Search for the cell housing the specified text and yield its (X, Y) center coordinate. 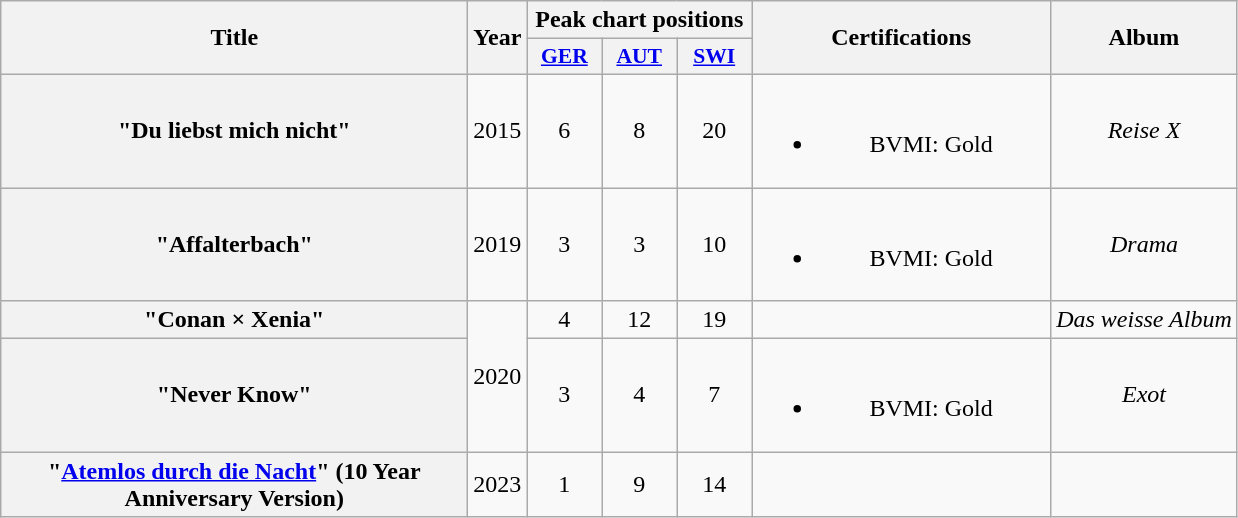
10 (714, 244)
9 (640, 484)
"Du liebst mich nicht" (234, 130)
2019 (498, 244)
Certifications (902, 38)
Peak chart positions (640, 20)
Das weisse Album (1144, 320)
"Conan × Xenia" (234, 320)
GER (564, 57)
12 (640, 320)
2020 (498, 376)
19 (714, 320)
2023 (498, 484)
2015 (498, 130)
"Never Know" (234, 396)
AUT (640, 57)
Drama (1144, 244)
Title (234, 38)
SWI (714, 57)
Year (498, 38)
14 (714, 484)
20 (714, 130)
"Atemlos durch die Nacht" (10 Year Anniversary Version) (234, 484)
Reise X (1144, 130)
6 (564, 130)
7 (714, 396)
"Affalterbach" (234, 244)
1 (564, 484)
Exot (1144, 396)
Album (1144, 38)
8 (640, 130)
